Provide the (x, y) coordinate of the cell's center where the given text is located.  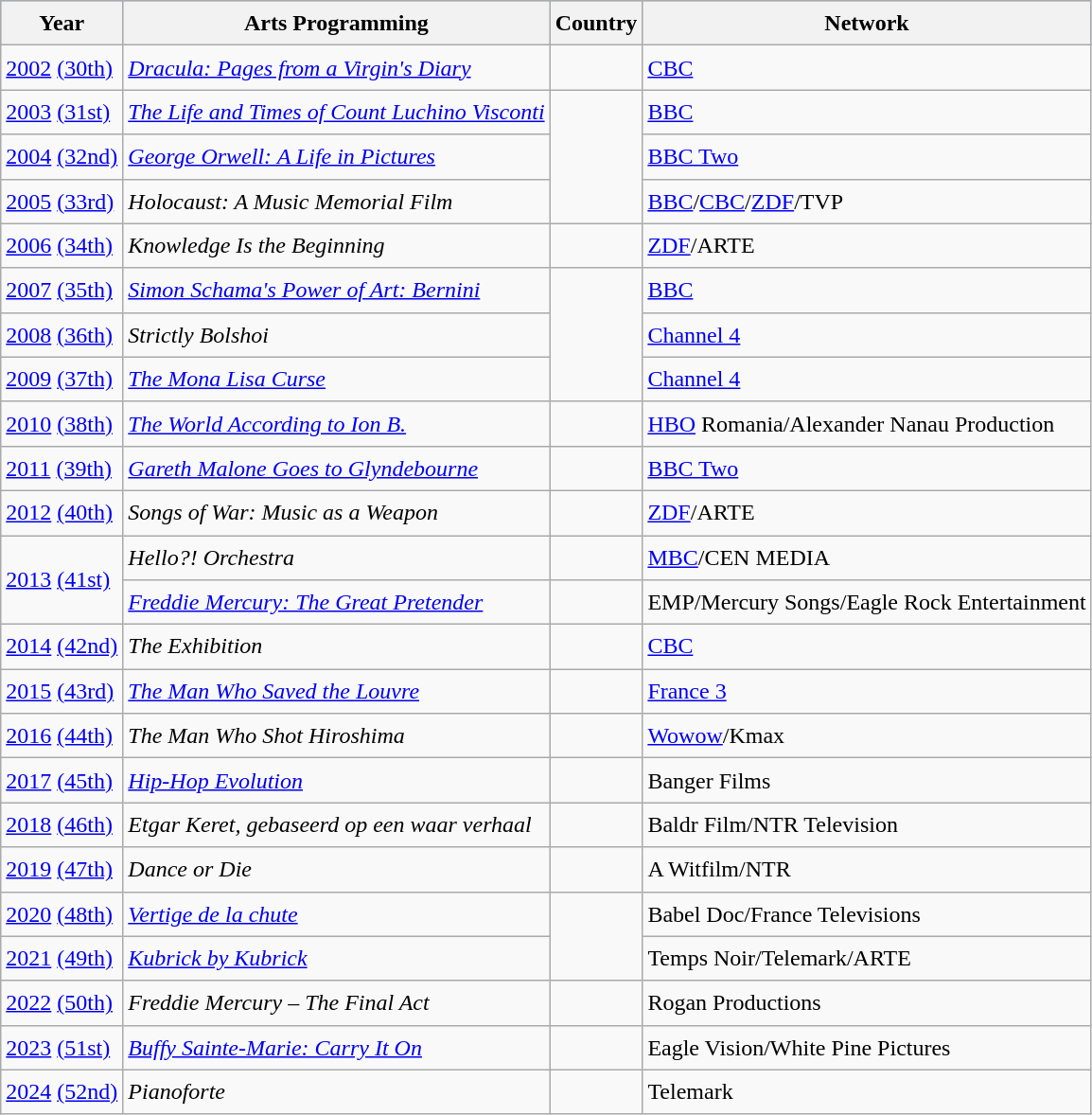
Holocaust: A Music Memorial Film (337, 201)
The Man Who Saved the Louvre (337, 691)
2004 (32nd) (62, 157)
Gareth Malone Goes to Glyndebourne (337, 468)
2012 (40th) (62, 513)
Pianoforte (337, 1092)
Dracula: Pages from a Virgin's Diary (337, 68)
Rogan Productions (867, 1003)
2017 (45th) (62, 780)
Dance or Die (337, 869)
2011 (39th) (62, 468)
2002 (30th) (62, 68)
Telemark (867, 1092)
Buffy Sainte-Marie: Carry It On (337, 1047)
2008 (36th) (62, 335)
Hello?! Orchestra (337, 558)
2005 (33rd) (62, 201)
2014 (42nd) (62, 647)
2022 (50th) (62, 1003)
Year (62, 23)
2013 (41st) (62, 580)
2021 (49th) (62, 958)
Banger Films (867, 780)
Hip-Hop Evolution (337, 780)
The Man Who Shot Hiroshima (337, 736)
2019 (47th) (62, 869)
Vertige de la chute (337, 914)
BBC/CBC/ZDF/TVP (867, 201)
2009 (37th) (62, 379)
2015 (43rd) (62, 691)
2023 (51st) (62, 1047)
HBO Romania/Alexander Nanau Production (867, 424)
2024 (52nd) (62, 1092)
Country (596, 23)
EMP/Mercury Songs/Eagle Rock Entertainment (867, 602)
Knowledge Is the Beginning (337, 246)
France 3 (867, 691)
The Mona Lisa Curse (337, 379)
Babel Doc/France Televisions (867, 914)
Arts Programming (337, 23)
George Orwell: A Life in Pictures (337, 157)
2016 (44th) (62, 736)
2006 (34th) (62, 246)
Eagle Vision/White Pine Pictures (867, 1047)
Simon Schama's Power of Art: Bernini (337, 290)
The Exhibition (337, 647)
A Witfilm/NTR (867, 869)
Baldr Film/NTR Television (867, 825)
Freddie Mercury – The Final Act (337, 1003)
Songs of War: Music as a Weapon (337, 513)
Strictly Bolshoi (337, 335)
Network (867, 23)
Freddie Mercury: The Great Pretender (337, 602)
MBC/CEN MEDIA (867, 558)
Kubrick by Kubrick (337, 958)
The World According to Ion B. (337, 424)
Temps Noir/Telemark/ARTE (867, 958)
Wowow/Kmax (867, 736)
2020 (48th) (62, 914)
2003 (31st) (62, 112)
2010 (38th) (62, 424)
2007 (35th) (62, 290)
Etgar Keret, gebaseerd op een waar verhaal (337, 825)
2018 (46th) (62, 825)
The Life and Times of Count Luchino Visconti (337, 112)
